Identify which cell holds the provided text, then report its [x, y] central coordinate. 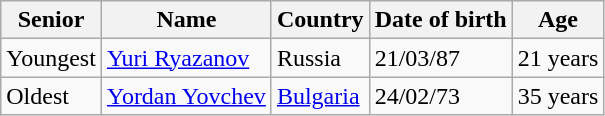
Bulgaria [320, 96]
24/02/73 [440, 96]
Yordan Yovchev [186, 96]
Senior [52, 20]
Age [558, 20]
Name [186, 20]
Oldest [52, 96]
Russia [320, 58]
35 years [558, 96]
Date of birth [440, 20]
21 years [558, 58]
Youngest [52, 58]
Country [320, 20]
21/03/87 [440, 58]
Yuri Ryazanov [186, 58]
